Locate the cell with the specified text and output its [x, y] center coordinate. 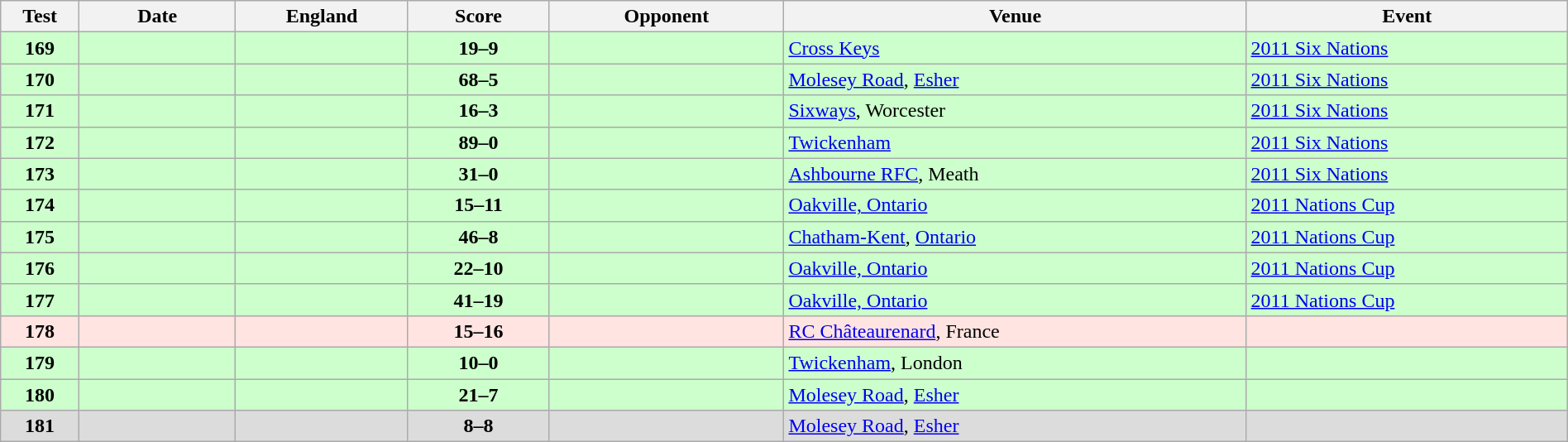
Ashbourne RFC, Meath [1016, 174]
10–0 [478, 363]
Twickenham, London [1016, 363]
Cross Keys [1016, 48]
89–0 [478, 142]
RC Châteaurenard, France [1016, 331]
180 [40, 395]
31–0 [478, 174]
172 [40, 142]
19–9 [478, 48]
Sixways, Worcester [1016, 111]
178 [40, 331]
176 [40, 268]
8–8 [478, 426]
174 [40, 205]
46–8 [478, 237]
22–10 [478, 268]
173 [40, 174]
171 [40, 111]
Test [40, 17]
41–19 [478, 300]
Event [1407, 17]
181 [40, 426]
England [322, 17]
177 [40, 300]
Venue [1016, 17]
16–3 [478, 111]
15–11 [478, 205]
21–7 [478, 395]
Opponent [667, 17]
68–5 [478, 79]
15–16 [478, 331]
Twickenham [1016, 142]
Date [157, 17]
170 [40, 79]
175 [40, 237]
169 [40, 48]
179 [40, 363]
Chatham-Kent, Ontario [1016, 237]
Score [478, 17]
